Determine the [X, Y] coordinate at the center of the cell enclosing the given text.  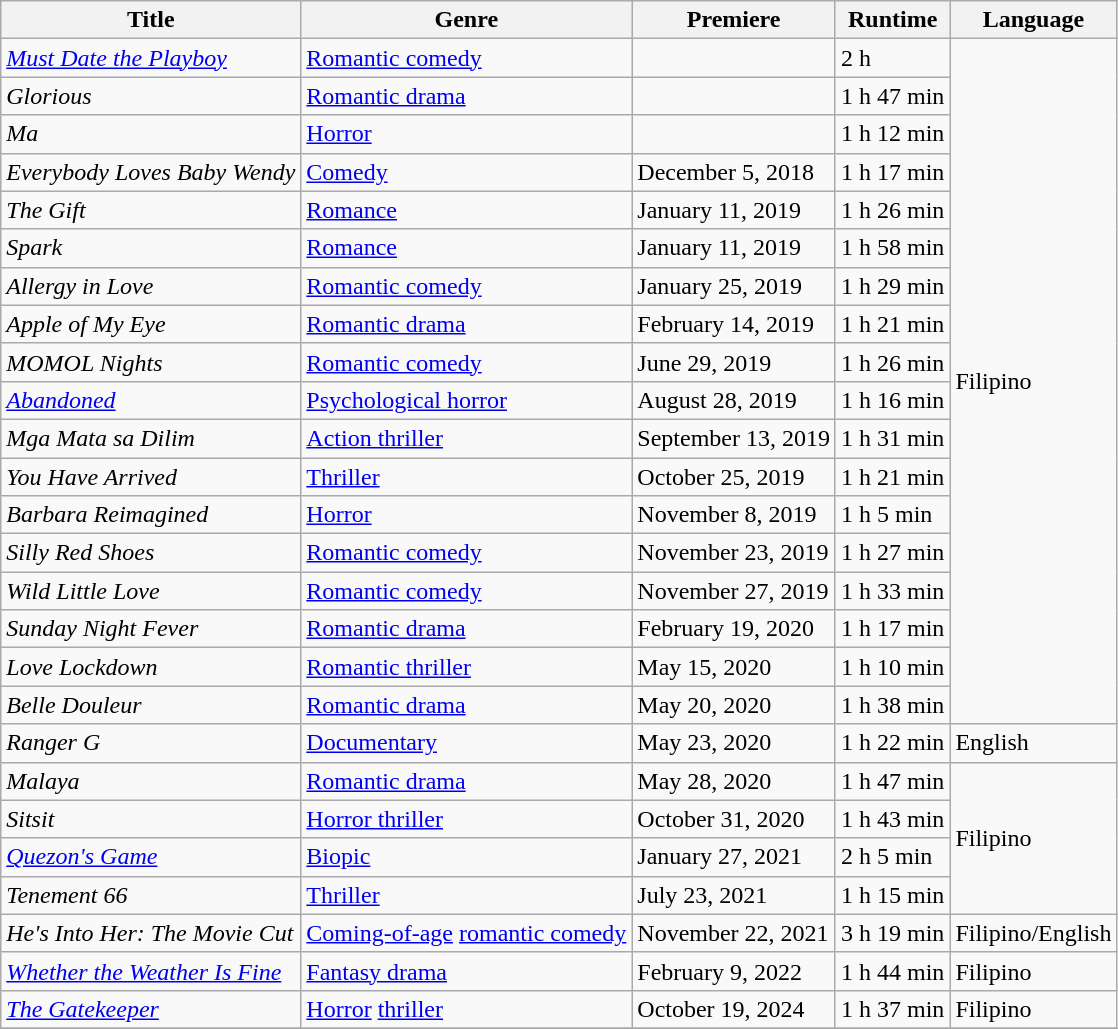
May 15, 2020 [734, 667]
January 25, 2019 [734, 286]
February 19, 2020 [734, 629]
December 5, 2018 [734, 172]
November 8, 2019 [734, 515]
Everybody Loves Baby Wendy [151, 172]
October 31, 2020 [734, 819]
Coming-of-age romantic comedy [466, 933]
Action thriller [466, 438]
November 27, 2019 [734, 591]
1 h 12 min [892, 134]
Mga Mata sa Dilim [151, 438]
Wild Little Love [151, 591]
Ranger G [151, 743]
He's Into Her: The Movie Cut [151, 933]
Silly Red Shoes [151, 553]
1 h 44 min [892, 971]
Must Date the Playboy [151, 58]
Glorious [151, 96]
November 23, 2019 [734, 553]
Sunday Night Fever [151, 629]
1 h 10 min [892, 667]
1 h 5 min [892, 515]
Belle Douleur [151, 705]
Title [151, 20]
Ma [151, 134]
February 14, 2019 [734, 324]
MOMOL Nights [151, 362]
Quezon's Game [151, 857]
October 19, 2024 [734, 1009]
3 h 19 min [892, 933]
Romantic thriller [466, 667]
Genre [466, 20]
Documentary [466, 743]
Filipino/English [1034, 933]
Whether the Weather Is Fine [151, 971]
Apple of My Eye [151, 324]
November 22, 2021 [734, 933]
July 23, 2021 [734, 895]
1 h 27 min [892, 553]
Allergy in Love [151, 286]
1 h 43 min [892, 819]
May 28, 2020 [734, 781]
Abandoned [151, 400]
September 13, 2019 [734, 438]
Spark [151, 248]
The Gatekeeper [151, 1009]
The Gift [151, 210]
You Have Arrived [151, 477]
Sitsit [151, 819]
Comedy [466, 172]
English [1034, 743]
May 20, 2020 [734, 705]
1 h 38 min [892, 705]
1 h 58 min [892, 248]
Barbara Reimagined [151, 515]
Tenement 66 [151, 895]
October 25, 2019 [734, 477]
August 28, 2019 [734, 400]
January 27, 2021 [734, 857]
1 h 31 min [892, 438]
2 h [892, 58]
Premiere [734, 20]
Runtime [892, 20]
1 h 15 min [892, 895]
Language [1034, 20]
February 9, 2022 [734, 971]
Biopic [466, 857]
2 h 5 min [892, 857]
Malaya [151, 781]
1 h 16 min [892, 400]
1 h 29 min [892, 286]
1 h 22 min [892, 743]
Love Lockdown [151, 667]
June 29, 2019 [734, 362]
1 h 37 min [892, 1009]
1 h 33 min [892, 591]
May 23, 2020 [734, 743]
Fantasy drama [466, 971]
Psychological horror [466, 400]
